Return the (x, y) coordinate for the center point of the cell that contains the specified text.  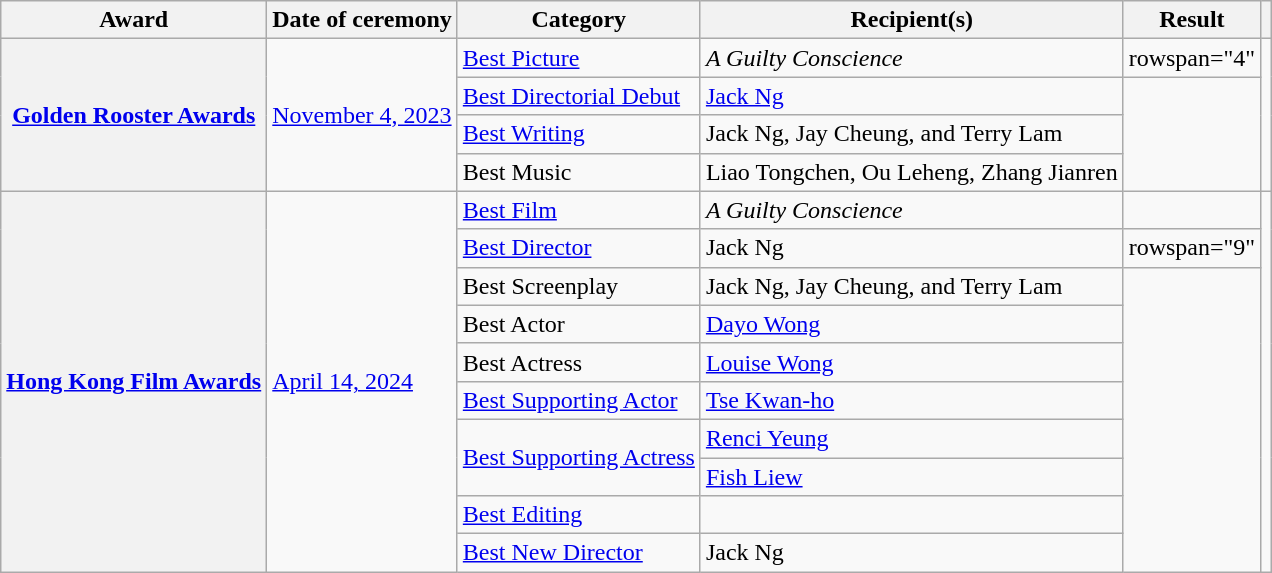
Best Supporting Actor (578, 400)
Louise Wong (912, 362)
Best Directorial Debut (578, 96)
Best Director (578, 248)
Golden Rooster Awards (134, 115)
rowspan="9" (1192, 248)
November 4, 2023 (362, 115)
Best Screenplay (578, 286)
Hong Kong Film Awards (134, 382)
Recipient(s) (912, 20)
Category (578, 20)
Fish Liew (912, 477)
Award (134, 20)
Tse Kwan-ho (912, 400)
April 14, 2024 (362, 382)
Dayo Wong (912, 324)
Best Actress (578, 362)
Best Writing (578, 134)
Best Film (578, 210)
Best Actor (578, 324)
Best Supporting Actress (578, 457)
Result (1192, 20)
Best Music (578, 172)
Liao Tongchen, Ou Leheng, Zhang Jianren (912, 172)
Date of ceremony (362, 20)
Renci Yeung (912, 438)
Best Picture (578, 58)
rowspan="4" (1192, 58)
Best New Director (578, 553)
Best Editing (578, 515)
